Detect which cell encompasses the target text, then output its (x, y) center coordinate. 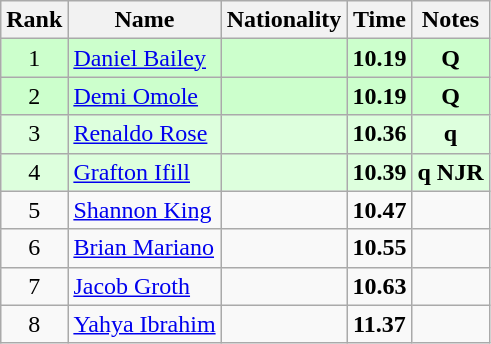
q (450, 134)
10.55 (380, 248)
10.39 (380, 172)
10.36 (380, 134)
Rank (34, 20)
11.37 (380, 324)
10.63 (380, 286)
1 (34, 58)
2 (34, 96)
3 (34, 134)
Jacob Groth (144, 286)
6 (34, 248)
Notes (450, 20)
Time (380, 20)
Renaldo Rose (144, 134)
Demi Omole (144, 96)
Yahya Ibrahim (144, 324)
Name (144, 20)
Grafton Ifill (144, 172)
7 (34, 286)
Brian Mariano (144, 248)
5 (34, 210)
8 (34, 324)
10.47 (380, 210)
Daniel Bailey (144, 58)
q NJR (450, 172)
4 (34, 172)
Shannon King (144, 210)
Nationality (284, 20)
